Extract the [x, y] coordinate from the center of the cell holding the provided text.  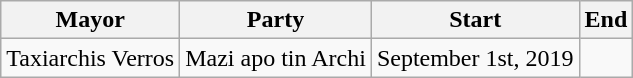
Party [276, 20]
Taxiarchis Verros [90, 58]
Mazi apo tin Archi [276, 58]
Start [475, 20]
Mayor [90, 20]
September 1st, 2019 [475, 58]
End [606, 20]
